Detect which cell encompasses the target text, then output its (X, Y) center coordinate. 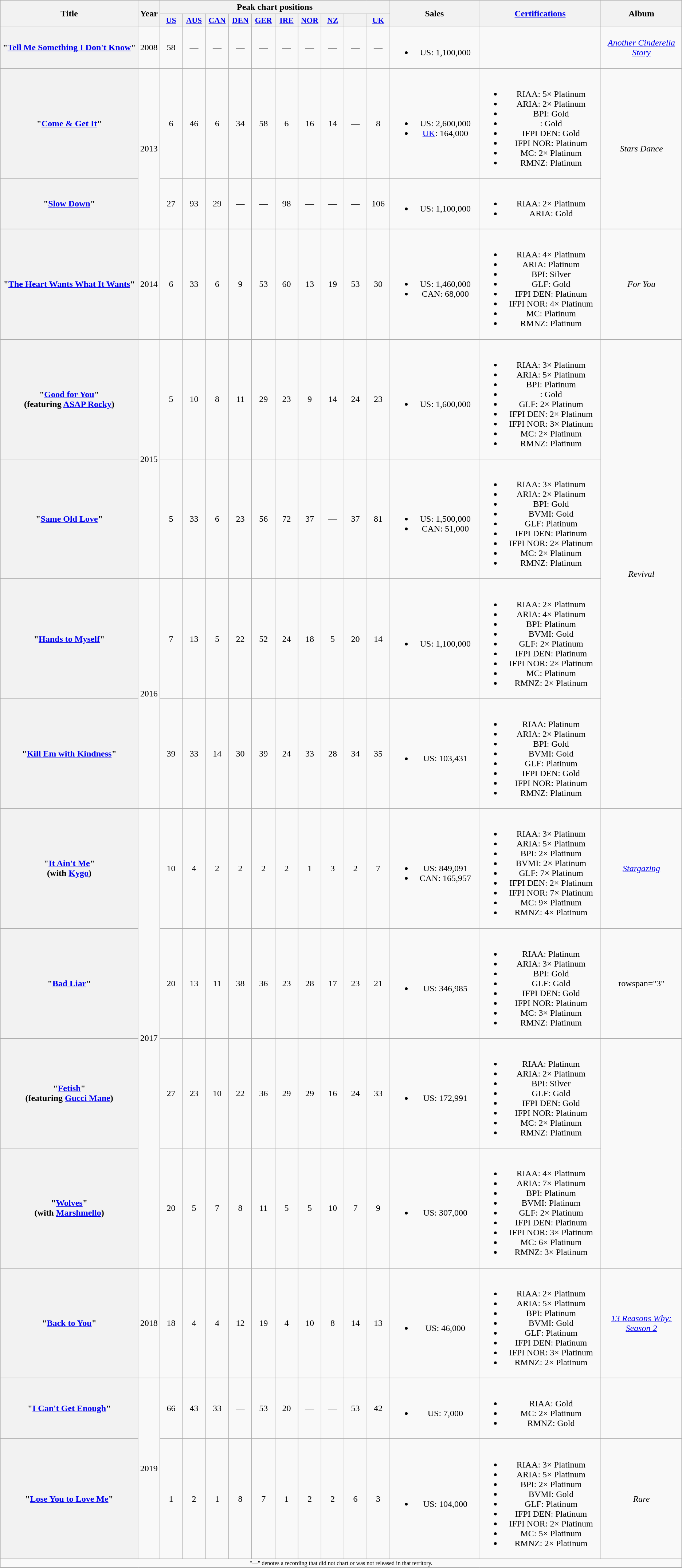
Stargazing (641, 869)
US: 346,985 (435, 983)
RIAA: PlatinumARIA: 3× PlatinumBPI: GoldGLF: GoldIFPI DEN: GoldIFPI NOR: PlatinumMC: 3× PlatinumRMNZ: Platinum (540, 983)
106 (378, 204)
"Slow Down" (69, 204)
38 (240, 983)
98 (286, 204)
US: 103,431 (435, 754)
2015 (149, 459)
"Bad Liar" (69, 983)
"Come & Get It" (69, 123)
AUS (194, 21)
US: 7,000 (435, 1408)
US: 2,600,000UK: 164,000 (435, 123)
35 (378, 754)
72 (286, 519)
For You (641, 284)
RIAA: 2× PlatinumARIA: Gold (540, 204)
RIAA: 2× PlatinumARIA: 5× PlatinumBPI: PlatinumBVMI: GoldGLF: PlatinumIFPI DEN: PlatinumIFPI NOR: 3× PlatinumRMNZ: 2× Platinum (540, 1323)
12 (240, 1323)
NZ (333, 21)
2008 (149, 47)
2019 (149, 1468)
"Good for You"(featuring ASAP Rocky) (69, 399)
66 (171, 1408)
2016 (149, 694)
81 (378, 519)
US: 307,000 (435, 1208)
UK (378, 21)
RIAA: 4× PlatinumARIA: PlatinumBPI: SilverGLF: GoldIFPI DEN: PlatinumIFPI NOR: 4× PlatinumMC: PlatinumRMNZ: Platinum (540, 284)
56 (263, 519)
Certifications (540, 14)
60 (286, 284)
2018 (149, 1323)
RIAA: GoldMC: 2× PlatinumRMNZ: Gold (540, 1408)
"Tell Me Something I Don't Know" (69, 47)
CAN (217, 21)
"Kill Em with Kindness" (69, 754)
Another Cinderella Story (641, 47)
2013 (149, 149)
2014 (149, 284)
21 (378, 983)
RIAA: PlatinumARIA: 2× PlatinumBPI: SilverGLF: GoldIFPI DEN: GoldIFPI NOR: PlatinumMC: 2× PlatinumRMNZ: Platinum (540, 1093)
"—" denotes a recording that did not chart or was not released in that territory. (341, 1563)
US: 46,000 (435, 1323)
"I Can't Get Enough" (69, 1408)
93 (194, 204)
RIAA: 5× PlatinumARIA: 2× PlatinumBPI: Gold: GoldIFPI DEN: GoldIFPI NOR: PlatinumMC: 2× PlatinumRMNZ: Platinum (540, 123)
42 (378, 1408)
US: 104,000 (435, 1498)
46 (194, 123)
NOR (310, 21)
Year (149, 14)
RIAA: 3× PlatinumARIA: 5× PlatinumBPI: 2× PlatinumBVMI: GoldGLF: PlatinumIFPI DEN: PlatinumIFPI NOR: 2× PlatinumMC: 5× PlatinumRMNZ: 2× Platinum (540, 1498)
US: 1,460,000CAN: 68,000 (435, 284)
43 (194, 1408)
rowspan="3" (641, 983)
IRE (286, 21)
Title (69, 14)
Sales (435, 14)
US: 849,091CAN: 165,957 (435, 869)
RIAA: 3× PlatinumARIA: 5× PlatinumBPI: Platinum: GoldGLF: 2× PlatinumIFPI DEN: 2× PlatinumIFPI NOR: 3× PlatinumMC: 2× PlatinumRMNZ: Platinum (540, 399)
"Lose You to Love Me" (69, 1498)
"It Ain't Me"(with Kygo) (69, 869)
DEN (240, 21)
Rare (641, 1498)
2017 (149, 1038)
"Wolves"(with Marshmello) (69, 1208)
US (171, 21)
"The Heart Wants What It Wants" (69, 284)
US: 172,991 (435, 1093)
RIAA: 4× PlatinumARIA: 7× PlatinumBPI: PlatinumBVMI: PlatinumGLF: 2× PlatinumIFPI DEN: PlatinumIFPI NOR: 3× PlatinumMC: 6× PlatinumRMNZ: 3× Platinum (540, 1208)
Revival (641, 574)
13 Reasons Why: Season 2 (641, 1323)
"Back to You" (69, 1323)
Peak chart positions (275, 7)
RIAA: PlatinumARIA: 2× PlatinumBPI: GoldBVMI: GoldGLF: PlatinumIFPI DEN: GoldIFPI NOR: PlatinumRMNZ: Platinum (540, 754)
RIAA: 2× PlatinumARIA: 4× PlatinumBPI: PlatinumBVMI: GoldGLF: 2× PlatinumIFPI DEN: PlatinumIFPI NOR: 2× PlatinumMC: PlatinumRMNZ: 2× Platinum (540, 639)
Stars Dance (641, 149)
52 (263, 639)
17 (333, 983)
US: 1,600,000 (435, 399)
"Same Old Love" (69, 519)
"Hands to Myself" (69, 639)
Album (641, 14)
"Fetish"(featuring Gucci Mane) (69, 1093)
RIAA: 3× PlatinumARIA: 2× PlatinumBPI: GoldBVMI: GoldGLF: PlatinumIFPI DEN: PlatinumIFPI NOR: 2× PlatinumMC: 2× PlatinumRMNZ: Platinum (540, 519)
GER (263, 21)
US: 1,500,000CAN: 51,000 (435, 519)
